Extract the [X, Y] coordinate from the center of the cell holding the provided text.  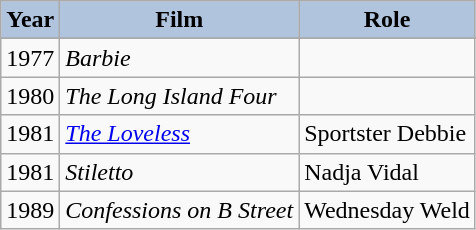
Year [30, 20]
Confessions on B Street [180, 210]
Sportster Debbie [388, 134]
The Long Island Four [180, 96]
1977 [30, 58]
The Loveless [180, 134]
1989 [30, 210]
Wednesday Weld [388, 210]
Nadja Vidal [388, 172]
1980 [30, 96]
Film [180, 20]
Stiletto [180, 172]
Role [388, 20]
Barbie [180, 58]
